For the text-containing cell, return its midpoint in (x, y) coordinate format. 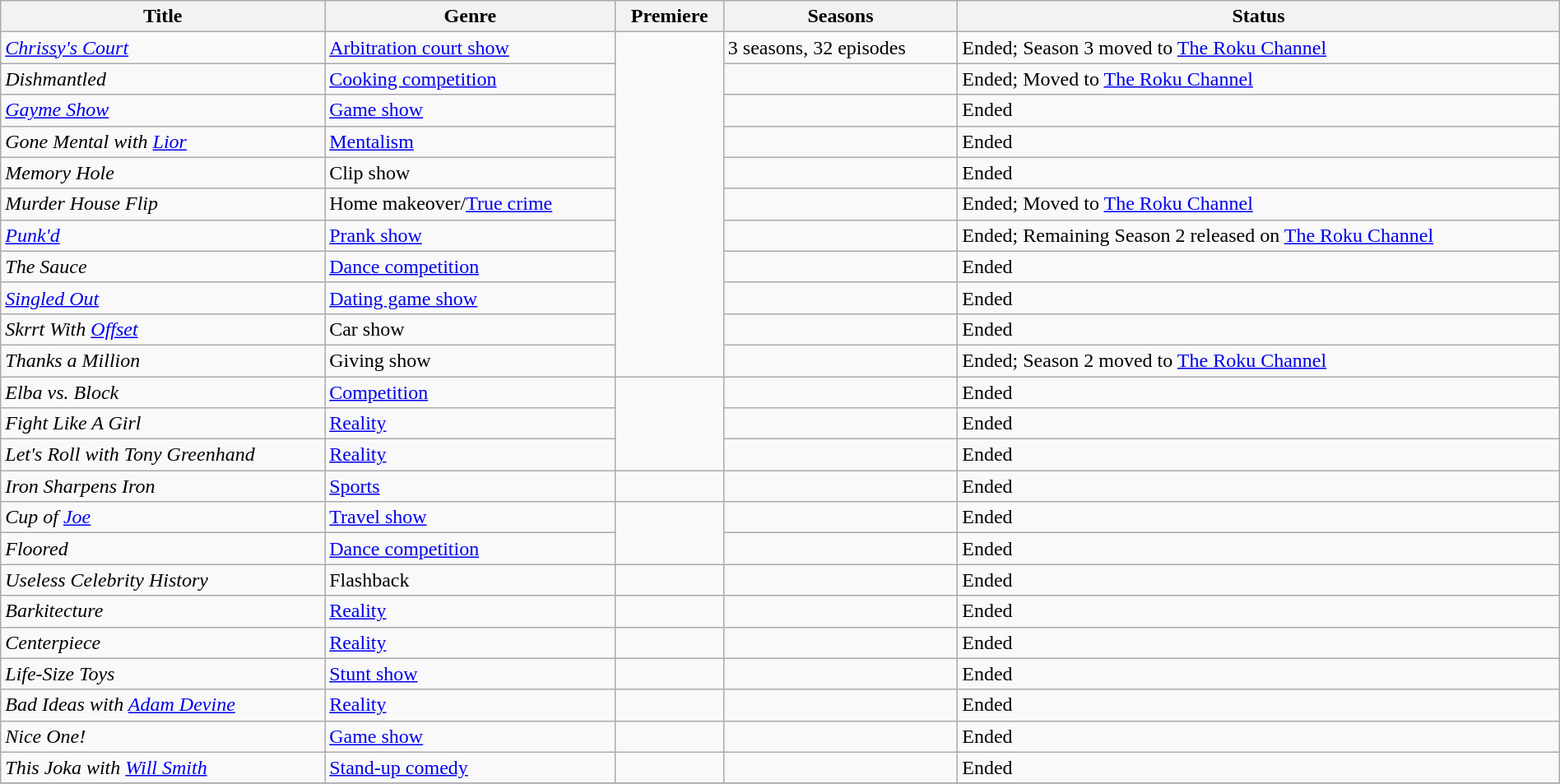
Ended; Season 2 moved to The Roku Channel (1259, 360)
Dating game show (471, 298)
Fight Like A Girl (163, 424)
Genre (471, 16)
Gone Mental with Lior (163, 141)
The Sauce (163, 267)
Dishmantled (163, 79)
Flashback (471, 580)
Clip show (471, 173)
Useless Celebrity History (163, 580)
Title (163, 16)
Nice One! (163, 736)
Elba vs. Block (163, 392)
Travel show (471, 517)
Prank show (471, 235)
Giving show (471, 360)
Cooking competition (471, 79)
Competition (471, 392)
Skrrt With Offset (163, 329)
Life-Size Toys (163, 674)
3 seasons, 32 episodes (840, 48)
Iron Sharpens Iron (163, 486)
Ended; Remaining Season 2 released on The Roku Channel (1259, 235)
Let's Roll with Tony Greenhand (163, 455)
Arbitration court show (471, 48)
Stunt show (471, 674)
Cup of Joe (163, 517)
Status (1259, 16)
Punk'd (163, 235)
Chrissy's Court (163, 48)
Murder House Flip (163, 204)
Stand-up comedy (471, 768)
Car show (471, 329)
Gayme Show (163, 110)
Home makeover/True crime (471, 204)
Sports (471, 486)
Singled Out (163, 298)
Thanks a Million (163, 360)
Barkitecture (163, 611)
Mentalism (471, 141)
Centerpiece (163, 643)
This Joka with Will Smith (163, 768)
Memory Hole (163, 173)
Premiere (670, 16)
Bad Ideas with Adam Devine (163, 705)
Ended; Season 3 moved to The Roku Channel (1259, 48)
Seasons (840, 16)
Floored (163, 549)
